Detect which cell encompasses the target text, then output its [X, Y] center coordinate. 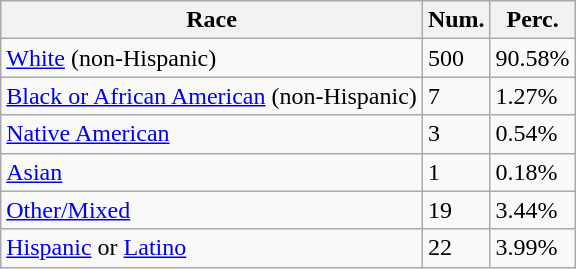
Native American [212, 134]
0.18% [532, 172]
Asian [212, 172]
3.99% [532, 248]
3.44% [532, 210]
Num. [456, 20]
Black or African American (non-Hispanic) [212, 96]
Other/Mixed [212, 210]
Hispanic or Latino [212, 248]
1.27% [532, 96]
Perc. [532, 20]
3 [456, 134]
90.58% [532, 58]
Race [212, 20]
1 [456, 172]
500 [456, 58]
0.54% [532, 134]
19 [456, 210]
7 [456, 96]
White (non-Hispanic) [212, 58]
22 [456, 248]
